Identify which cell holds the provided text, then report its (X, Y) central coordinate. 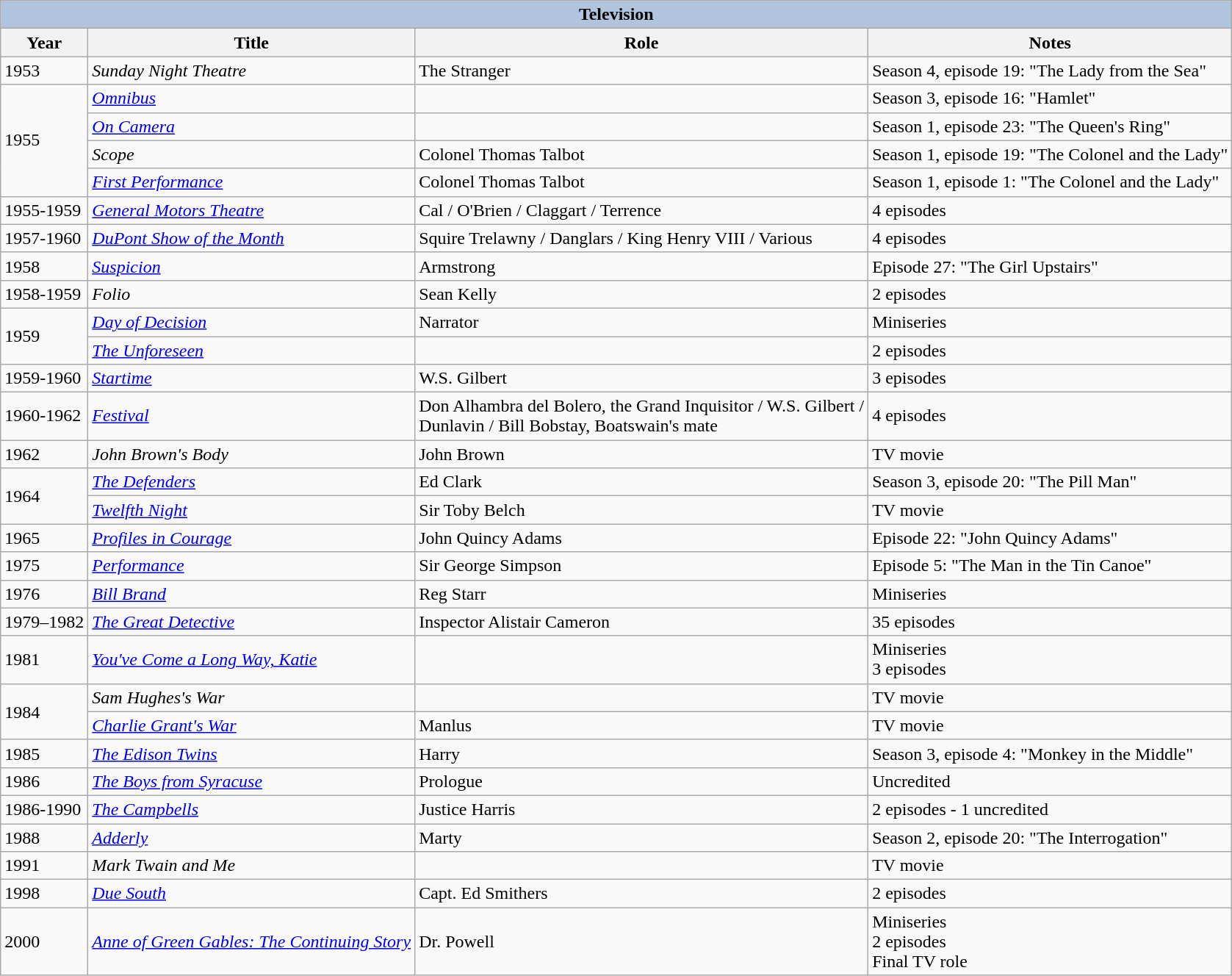
1976 (44, 594)
Miniseries 2 episodes Final TV role (1051, 941)
Season 1, episode 23: "The Queen's Ring" (1051, 126)
1959-1960 (44, 378)
Justice Harris (642, 809)
Season 1, episode 19: "The Colonel and the Lady" (1051, 154)
General Motors Theatre (251, 210)
1964 (44, 496)
John Brown (642, 454)
1958-1959 (44, 294)
Armstrong (642, 266)
Season 3, episode 4: "Monkey in the Middle" (1051, 753)
Sam Hughes's War (251, 697)
1986 (44, 781)
Suspicion (251, 266)
Day of Decision (251, 322)
1986-1990 (44, 809)
Omnibus (251, 98)
You've Come a Long Way, Katie (251, 660)
Mark Twain and Me (251, 866)
Twelfth Night (251, 510)
35 episodes (1051, 622)
Uncredited (1051, 781)
Don Alhambra del Bolero, the Grand Inquisitor / W.S. Gilbert / Dunlavin / Bill Bobstay, Boatswain's mate (642, 416)
Season 3, episode 16: "Hamlet" (1051, 98)
Sir Toby Belch (642, 510)
W.S. Gilbert (642, 378)
2000 (44, 941)
The Stranger (642, 71)
Anne of Green Gables: The Continuing Story (251, 941)
1953 (44, 71)
The Campbells (251, 809)
DuPont Show of the Month (251, 238)
Episode 5: "The Man in the Tin Canoe" (1051, 566)
Episode 22: "John Quincy Adams" (1051, 538)
The Edison Twins (251, 753)
Inspector Alistair Cameron (642, 622)
1957-1960 (44, 238)
Sunday Night Theatre (251, 71)
Folio (251, 294)
On Camera (251, 126)
1959 (44, 336)
Prologue (642, 781)
Miniseries 3 episodes (1051, 660)
Charlie Grant's War (251, 725)
Season 3, episode 20: "The Pill Man" (1051, 482)
Season 1, episode 1: "The Colonel and the Lady" (1051, 182)
John Brown's Body (251, 454)
Marty (642, 837)
1991 (44, 866)
Performance (251, 566)
John Quincy Adams (642, 538)
2 episodes - 1 uncredited (1051, 809)
3 episodes (1051, 378)
Dr. Powell (642, 941)
1965 (44, 538)
Sean Kelly (642, 294)
Year (44, 43)
1962 (44, 454)
1998 (44, 894)
Squire Trelawny / Danglars / King Henry VIII / Various (642, 238)
Due South (251, 894)
Manlus (642, 725)
Narrator (642, 322)
Role (642, 43)
The Boys from Syracuse (251, 781)
Festival (251, 416)
Startime (251, 378)
1984 (44, 711)
Capt. Ed Smithers (642, 894)
Sir George Simpson (642, 566)
1979–1982 (44, 622)
1981 (44, 660)
First Performance (251, 182)
1985 (44, 753)
1955 (44, 140)
The Great Detective (251, 622)
1955-1959 (44, 210)
Season 4, episode 19: "The Lady from the Sea" (1051, 71)
Ed Clark (642, 482)
Reg Starr (642, 594)
Adderly (251, 837)
1988 (44, 837)
1960-1962 (44, 416)
Season 2, episode 20: "The Interrogation" (1051, 837)
The Defenders (251, 482)
Television (616, 15)
Bill Brand (251, 594)
Episode 27: "The Girl Upstairs" (1051, 266)
1958 (44, 266)
Profiles in Courage (251, 538)
Title (251, 43)
The Unforeseen (251, 351)
Scope (251, 154)
Harry (642, 753)
Notes (1051, 43)
Cal / O'Brien / Claggart / Terrence (642, 210)
1975 (44, 566)
